Scan for the cell matching the given text and deliver its (x, y) coordinate at center. 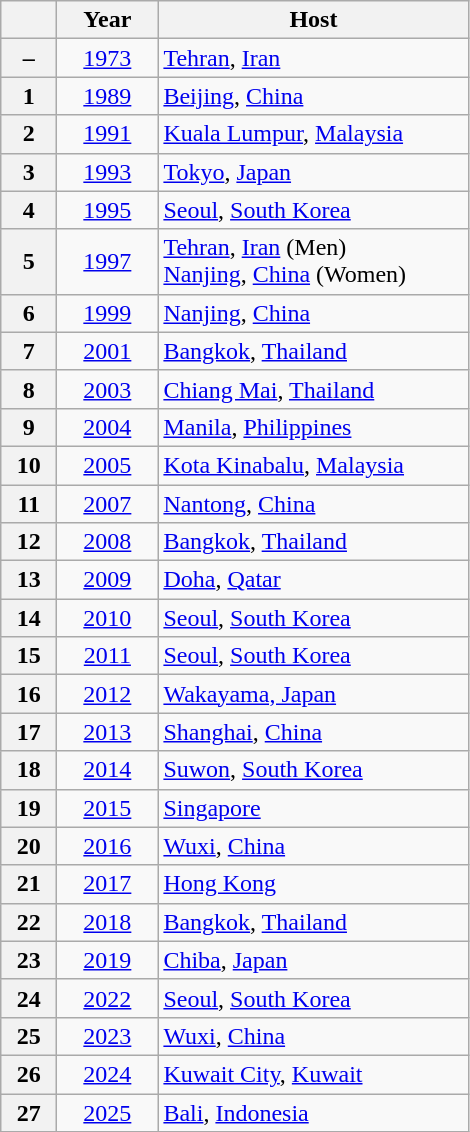
22 (29, 922)
2004 (108, 427)
Bali, Indonesia (314, 1113)
11 (29, 503)
1995 (108, 210)
25 (29, 1036)
24 (29, 998)
2005 (108, 465)
1999 (108, 313)
2010 (108, 618)
Beijing, China (314, 96)
Doha, Qatar (314, 580)
5 (29, 262)
2023 (108, 1036)
Chiang Mai, Thailand (314, 389)
21 (29, 884)
14 (29, 618)
7 (29, 351)
Chiba, Japan (314, 960)
2001 (108, 351)
Manila, Philippines (314, 427)
Kuala Lumpur, Malaysia (314, 134)
1993 (108, 172)
Year (108, 20)
15 (29, 656)
Shanghai, China (314, 732)
20 (29, 846)
9 (29, 427)
1991 (108, 134)
23 (29, 960)
2015 (108, 808)
6 (29, 313)
2014 (108, 770)
3 (29, 172)
2019 (108, 960)
2022 (108, 998)
1 (29, 96)
16 (29, 694)
Tehran, Iran (314, 58)
2 (29, 134)
17 (29, 732)
4 (29, 210)
Suwon, South Korea (314, 770)
Nanjing, China (314, 313)
1997 (108, 262)
Wakayama, Japan (314, 694)
1989 (108, 96)
19 (29, 808)
2025 (108, 1113)
8 (29, 389)
Tehran, Iran (Men) Nanjing, China (Women) (314, 262)
2017 (108, 884)
Singapore (314, 808)
2024 (108, 1074)
Tokyo, Japan (314, 172)
2013 (108, 732)
Nantong, China (314, 503)
Kota Kinabalu, Malaysia (314, 465)
2011 (108, 656)
12 (29, 542)
26 (29, 1074)
18 (29, 770)
2012 (108, 694)
2009 (108, 580)
2008 (108, 542)
2003 (108, 389)
2018 (108, 922)
Hong Kong (314, 884)
2007 (108, 503)
Host (314, 20)
– (29, 58)
13 (29, 580)
Kuwait City, Kuwait (314, 1074)
27 (29, 1113)
2016 (108, 846)
10 (29, 465)
1973 (108, 58)
